Detect which cell encompasses the target text, then output its [X, Y] center coordinate. 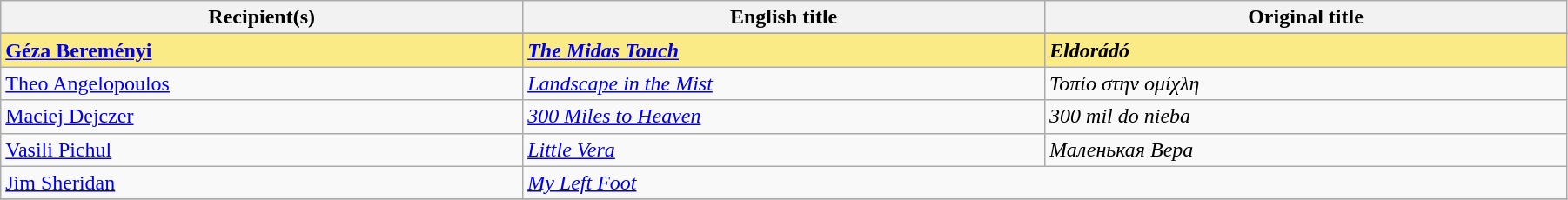
My Left Foot [1045, 183]
Landscape in the Mist [784, 83]
300 Miles to Heaven [784, 117]
Maciej Dejczer [262, 117]
Theo Angelopoulos [262, 83]
Τοπίο στην ομίχλη [1306, 83]
English title [784, 17]
Eldorádó [1306, 50]
Géza Bereményi [262, 50]
Vasili Pichul [262, 150]
Recipient(s) [262, 17]
Original title [1306, 17]
The Midas Touch [784, 50]
300 mil do nieba [1306, 117]
Маленькая Вера [1306, 150]
Little Vera [784, 150]
Jim Sheridan [262, 183]
